Scan for the cell matching the given text and deliver its (X, Y) coordinate at center. 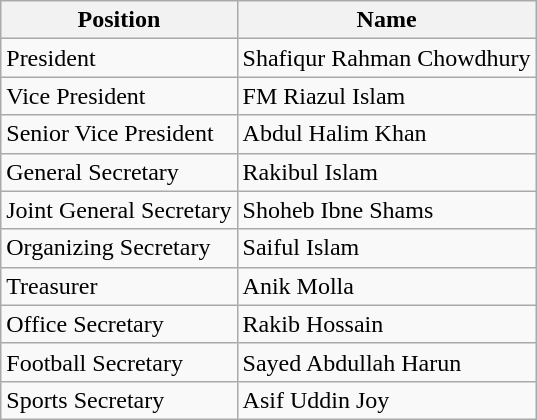
President (119, 58)
Organizing Secretary (119, 248)
Saiful Islam (386, 248)
Vice President (119, 96)
FM Riazul Islam (386, 96)
Asif Uddin Joy (386, 400)
Rakibul Islam (386, 172)
Sports Secretary (119, 400)
Name (386, 20)
Joint General Secretary (119, 210)
General Secretary (119, 172)
Senior Vice President (119, 134)
Shafiqur Rahman Chowdhury (386, 58)
Position (119, 20)
Treasurer (119, 286)
Abdul Halim Khan (386, 134)
Office Secretary (119, 324)
Sayed Abdullah Harun (386, 362)
Rakib Hossain (386, 324)
Shoheb Ibne Shams (386, 210)
Football Secretary (119, 362)
Anik Molla (386, 286)
